Find where the given text appears and provide that cell's center as (x, y) coordinate. 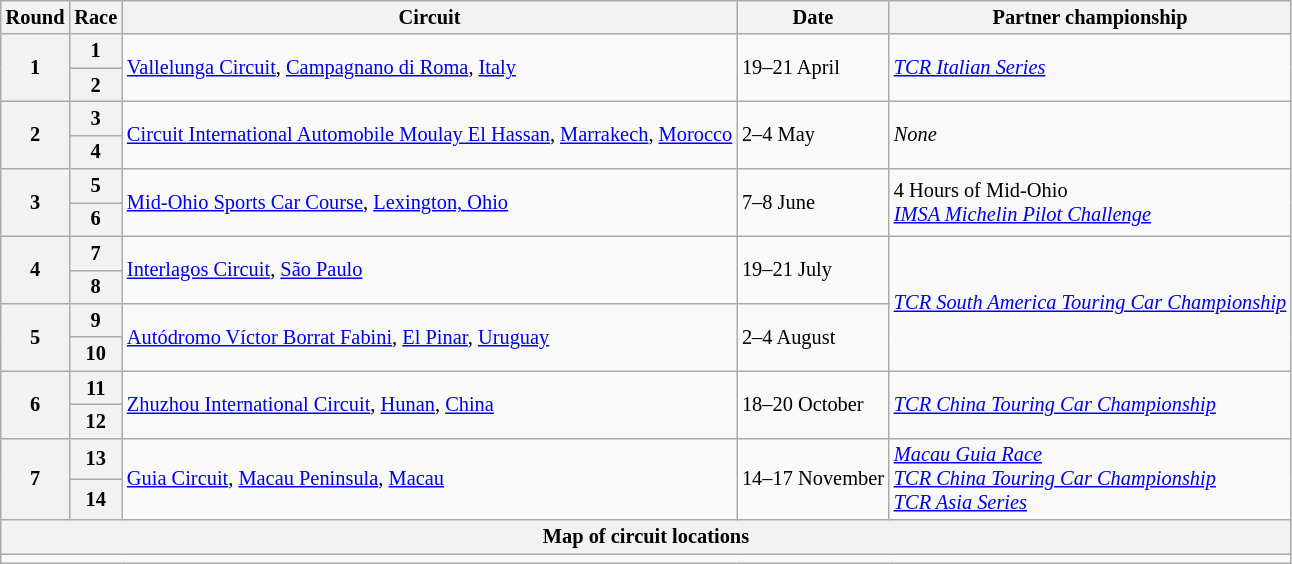
19–21 April (813, 68)
Zhuzhou International Circuit, Hunan, China (430, 404)
14 (96, 500)
Circuit (430, 17)
14–17 November (813, 479)
18–20 October (813, 404)
Circuit International Automobile Moulay El Hassan, Marrakech, Morocco (430, 134)
Partner championship (1090, 17)
13 (96, 458)
Macau Guia RaceTCR China Touring Car ChampionshipTCR Asia Series (1090, 479)
4 Hours of Mid-Ohio IMSA Michelin Pilot Challenge (1090, 202)
19–21 July (813, 270)
Round (36, 17)
Date (813, 17)
7–8 June (813, 202)
10 (96, 354)
TCR South America Touring Car Championship (1090, 304)
Mid-Ohio Sports Car Course, Lexington, Ohio (430, 202)
TCR Italian Series (1090, 68)
2–4 August (813, 336)
Guia Circuit, Macau Peninsula, Macau (430, 479)
TCR China Touring Car Championship (1090, 404)
9 (96, 320)
2–4 May (813, 134)
None (1090, 134)
8 (96, 287)
11 (96, 388)
Map of circuit locations (646, 537)
12 (96, 421)
Interlagos Circuit, São Paulo (430, 270)
Autódromo Víctor Borrat Fabini, El Pinar, Uruguay (430, 336)
Vallelunga Circuit, Campagnano di Roma, Italy (430, 68)
Race (96, 17)
